Capture the cell that displays the provided text and extract its (x, y) central coordinate. 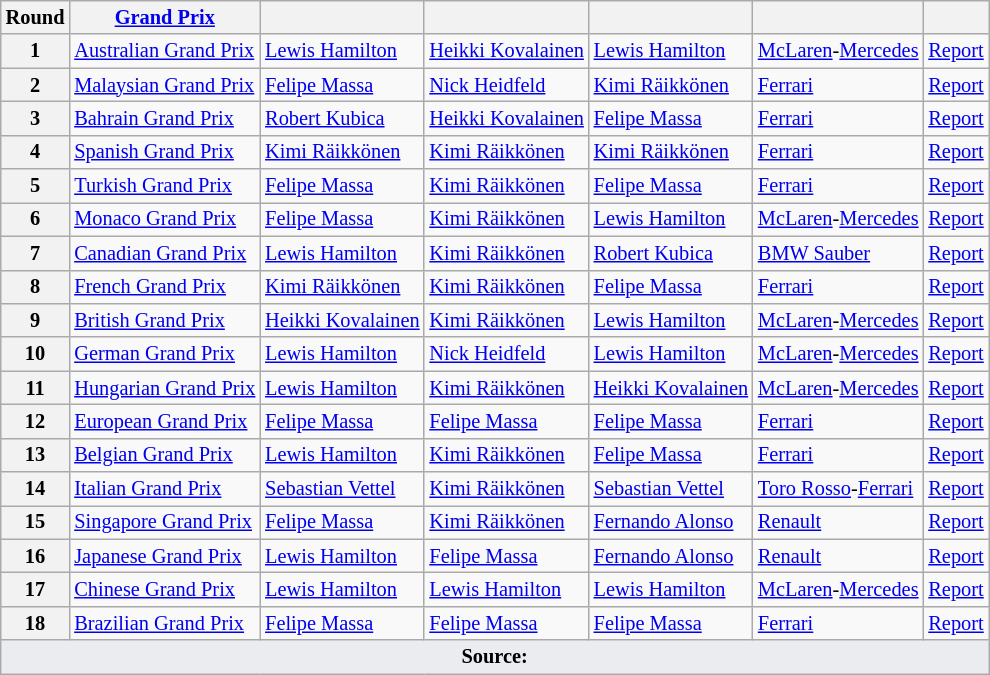
European Grand Prix (164, 421)
9 (36, 320)
5 (36, 186)
2 (36, 85)
16 (36, 556)
Canadian Grand Prix (164, 253)
10 (36, 354)
1 (36, 51)
Source: (495, 657)
14 (36, 489)
12 (36, 421)
7 (36, 253)
Belgian Grand Prix (164, 455)
Spanish Grand Prix (164, 152)
Brazilian Grand Prix (164, 623)
German Grand Prix (164, 354)
13 (36, 455)
Bahrain Grand Prix (164, 118)
Toro Rosso-Ferrari (838, 489)
Italian Grand Prix (164, 489)
6 (36, 219)
Grand Prix (164, 17)
4 (36, 152)
French Grand Prix (164, 287)
3 (36, 118)
Japanese Grand Prix (164, 556)
18 (36, 623)
Singapore Grand Prix (164, 522)
15 (36, 522)
Round (36, 17)
BMW Sauber (838, 253)
11 (36, 388)
Australian Grand Prix (164, 51)
Monaco Grand Prix (164, 219)
British Grand Prix (164, 320)
Chinese Grand Prix (164, 589)
Hungarian Grand Prix (164, 388)
17 (36, 589)
Turkish Grand Prix (164, 186)
8 (36, 287)
Malaysian Grand Prix (164, 85)
